For the text-containing cell, return its midpoint in [X, Y] coordinate format. 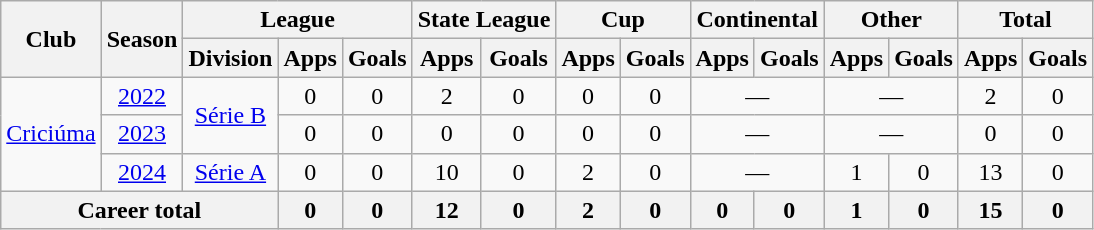
Other [891, 20]
Career total [140, 210]
Criciúma [51, 134]
Total [1025, 20]
Division [230, 58]
2022 [142, 96]
2023 [142, 134]
Cup [623, 20]
12 [446, 210]
Continental [757, 20]
Club [51, 39]
Série A [230, 172]
State League [484, 20]
2024 [142, 172]
Série B [230, 115]
15 [990, 210]
League [298, 20]
10 [446, 172]
Season [142, 39]
13 [990, 172]
